Identify which cell holds the provided text, then report its (x, y) central coordinate. 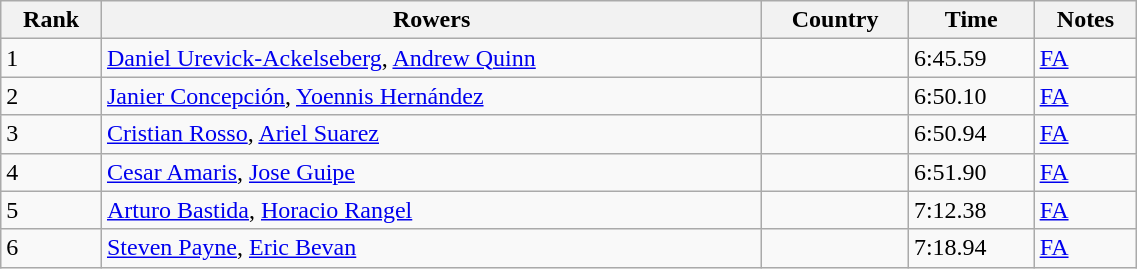
Cristian Rosso, Ariel Suarez (431, 134)
Rank (52, 20)
6:50.94 (971, 134)
3 (52, 134)
1 (52, 58)
Rowers (431, 20)
Notes (1086, 20)
7:12.38 (971, 210)
Arturo Bastida, Horacio Rangel (431, 210)
6:50.10 (971, 96)
Country (836, 20)
7:18.94 (971, 248)
Daniel Urevick-Ackelseberg, Andrew Quinn (431, 58)
6:45.59 (971, 58)
Time (971, 20)
4 (52, 172)
2 (52, 96)
5 (52, 210)
Janier Concepción, Yoennis Hernández (431, 96)
6:51.90 (971, 172)
Cesar Amaris, Jose Guipe (431, 172)
Steven Payne, Eric Bevan (431, 248)
6 (52, 248)
